Return the (x, y) coordinate for the center point of the cell that contains the specified text.  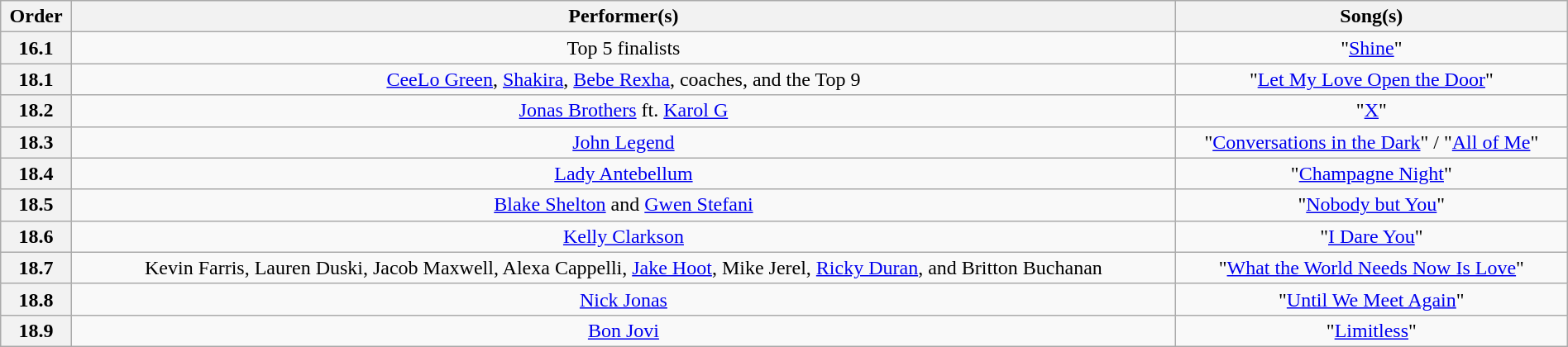
Kevin Farris, Lauren Duski, Jacob Maxwell, Alexa Cappelli, Jake Hoot, Mike Jerel, Ricky Duran, and Britton Buchanan (624, 268)
18.6 (36, 236)
Song(s) (1371, 17)
18.2 (36, 111)
Jonas Brothers ft. Karol G (624, 111)
Performer(s) (624, 17)
Order (36, 17)
"Champagne Night" (1371, 173)
"Let My Love Open the Door" (1371, 79)
"Shine" (1371, 48)
18.3 (36, 142)
"X" (1371, 111)
"Limitless" (1371, 330)
Lady Antebellum (624, 173)
"What the World Needs Now Is Love" (1371, 268)
"I Dare You" (1371, 236)
16.1 (36, 48)
Bon Jovi (624, 330)
Kelly Clarkson (624, 236)
18.8 (36, 299)
18.9 (36, 330)
Blake Shelton and Gwen Stefani (624, 205)
CeeLo Green, Shakira, Bebe Rexha, coaches, and the Top 9 (624, 79)
18.4 (36, 173)
18.1 (36, 79)
"Nobody but You" (1371, 205)
"Conversations in the Dark" / "All of Me" (1371, 142)
Nick Jonas (624, 299)
"Until We Meet Again" (1371, 299)
18.5 (36, 205)
18.7 (36, 268)
Top 5 finalists (624, 48)
John Legend (624, 142)
